Output the (X, Y) coordinate of the center of the cell containing the given text.  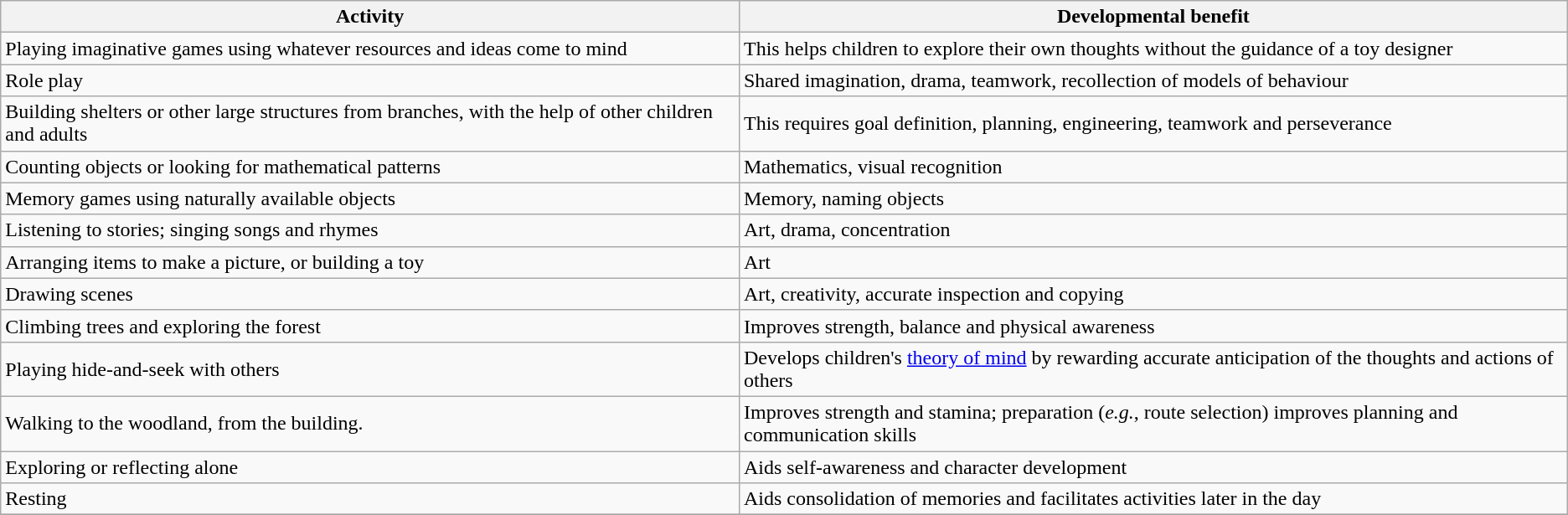
Playing imaginative games using whatever resources and ideas come to mind (370, 49)
Listening to stories; singing songs and rhymes (370, 230)
Building shelters or other large structures from branches, with the help of other children and adults (370, 124)
Playing hide-and-seek with others (370, 368)
Improves strength and stamina; preparation (e.g., route selection) improves planning and communication skills (1153, 424)
This helps children to explore their own thoughts without the guidance of a toy designer (1153, 49)
Climbing trees and exploring the forest (370, 326)
Memory, naming objects (1153, 198)
Role play (370, 80)
Aids consolidation of memories and facilitates activities later in the day (1153, 499)
Improves strength, balance and physical awareness (1153, 326)
Memory games using naturally available objects (370, 198)
This requires goal definition, planning, engineering, teamwork and perseverance (1153, 124)
Walking to the woodland, from the building. (370, 424)
Counting objects or looking for mathematical patterns (370, 167)
Drawing scenes (370, 294)
Activity (370, 17)
Developmental benefit (1153, 17)
Develops children's theory of mind by rewarding accurate anticipation of the thoughts and actions of others (1153, 368)
Art, drama, concentration (1153, 230)
Shared imagination, drama, teamwork, recollection of models of behaviour (1153, 80)
Arranging items to make a picture, or building a toy (370, 262)
Art (1153, 262)
Exploring or reflecting alone (370, 466)
Resting (370, 499)
Aids self-awareness and character development (1153, 466)
Art, creativity, accurate inspection and copying (1153, 294)
Mathematics, visual recognition (1153, 167)
